Pinpoint the cell where the given text exists, returning its [X, Y] midpoint coordinate. 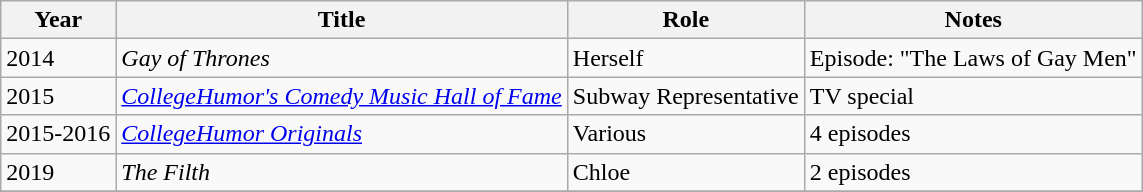
Episode: "The Laws of Gay Men" [973, 58]
Herself [686, 58]
4 episodes [973, 134]
Role [686, 20]
2 episodes [973, 172]
2019 [58, 172]
CollegeHumor Originals [342, 134]
CollegeHumor's Comedy Music Hall of Fame [342, 96]
The Filth [342, 172]
Year [58, 20]
Gay of Thrones [342, 58]
2015 [58, 96]
Subway Representative [686, 96]
Chloe [686, 172]
2014 [58, 58]
Notes [973, 20]
Title [342, 20]
2015-2016 [58, 134]
Various [686, 134]
TV special [973, 96]
